Identify which cell holds the provided text, then report its (x, y) central coordinate. 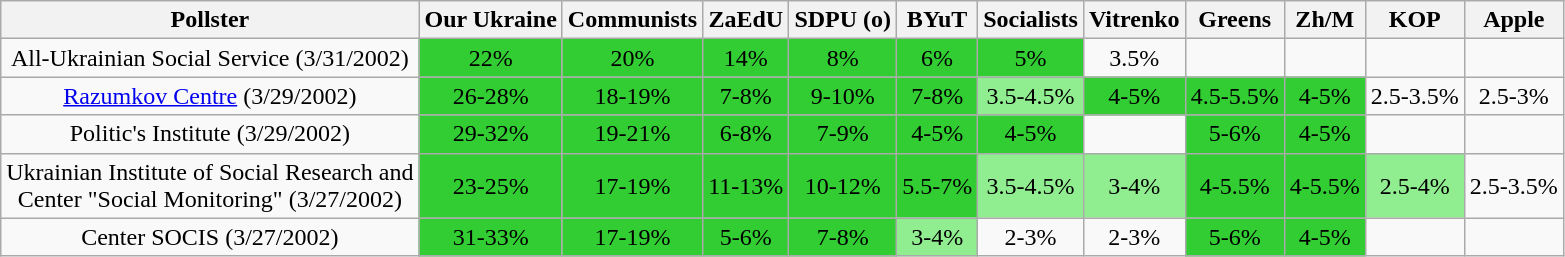
6-8% (746, 134)
3.5% (1134, 58)
Vitrenko (1134, 20)
BYuT (938, 20)
26-28% (490, 96)
5.5-7% (938, 186)
31-33% (490, 237)
10-12% (843, 186)
Greens (1234, 20)
11-13% (746, 186)
Socialists (1031, 20)
22% (490, 58)
2.5-3% (1514, 96)
Center SOCIS (3/27/2002) (210, 237)
6% (938, 58)
29-32% (490, 134)
14% (746, 58)
All-Ukrainian Social Service (3/31/2002) (210, 58)
Zh/M (1324, 20)
9-10% (843, 96)
5% (1031, 58)
2.5-4% (1414, 186)
Pollster (210, 20)
ZaEdU (746, 20)
KOP (1414, 20)
Razumkov Centre (3/29/2002) (210, 96)
8% (843, 58)
23-25% (490, 186)
20% (632, 58)
Our Ukraine (490, 20)
19-21% (632, 134)
4.5-5.5% (1234, 96)
Ukrainian Institute of Social Research and Center "Social Monitoring" (3/27/2002) (210, 186)
7-9% (843, 134)
Communists (632, 20)
Apple (1514, 20)
18-19% (632, 96)
SDPU (o) (843, 20)
Politic's Institute (3/29/2002) (210, 134)
